Return (x, y) of the center of cell containing provided text 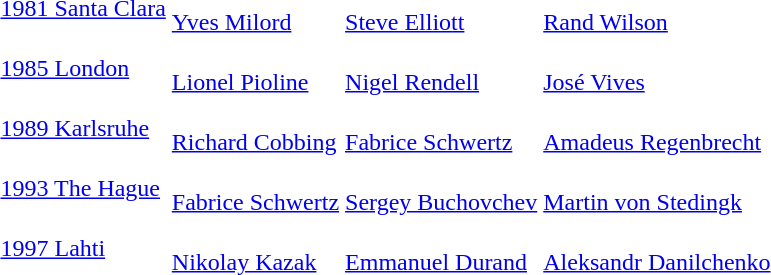
Lionel Pioline (255, 68)
Richard Cobbing (255, 128)
Nigel Rendell (442, 68)
Sergey Buchovchev (442, 188)
